From the cell containing the given text, extract its center point as (x, y) coordinate. 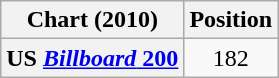
182 (231, 58)
Chart (2010) (92, 20)
Position (231, 20)
US Billboard 200 (92, 58)
